For the text-containing cell, return its midpoint in [x, y] coordinate format. 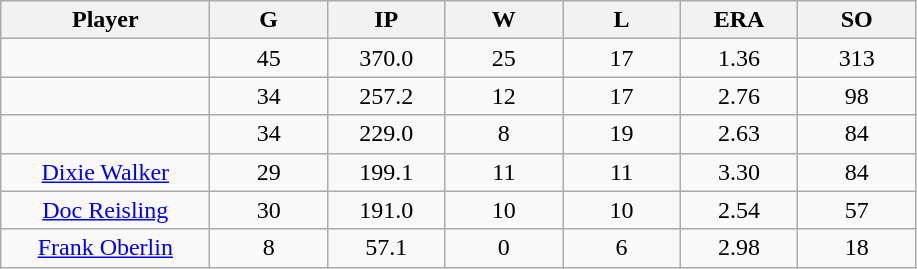
ERA [739, 20]
SO [857, 20]
199.1 [386, 172]
2.98 [739, 248]
6 [622, 248]
229.0 [386, 134]
IP [386, 20]
2.76 [739, 96]
Doc Reisling [106, 210]
191.0 [386, 210]
G [269, 20]
L [622, 20]
313 [857, 58]
29 [269, 172]
2.63 [739, 134]
18 [857, 248]
257.2 [386, 96]
19 [622, 134]
12 [504, 96]
45 [269, 58]
57.1 [386, 248]
98 [857, 96]
370.0 [386, 58]
Frank Oberlin [106, 248]
1.36 [739, 58]
57 [857, 210]
30 [269, 210]
0 [504, 248]
25 [504, 58]
W [504, 20]
Player [106, 20]
Dixie Walker [106, 172]
3.30 [739, 172]
2.54 [739, 210]
